Identify which cell holds the provided text, then report its [x, y] central coordinate. 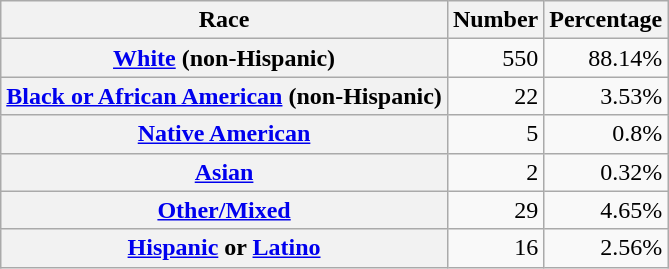
88.14% [606, 58]
Native American [224, 134]
2.56% [606, 248]
Percentage [606, 20]
550 [495, 58]
0.8% [606, 134]
5 [495, 134]
0.32% [606, 172]
Number [495, 20]
Other/Mixed [224, 210]
White (non-Hispanic) [224, 58]
Race [224, 20]
Hispanic or Latino [224, 248]
4.65% [606, 210]
22 [495, 96]
2 [495, 172]
16 [495, 248]
Asian [224, 172]
Black or African American (non-Hispanic) [224, 96]
29 [495, 210]
3.53% [606, 96]
